For the text-containing cell, return its midpoint in [X, Y] coordinate format. 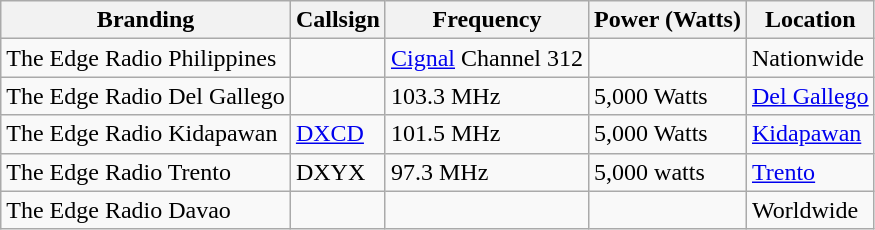
DXYX [338, 172]
The Edge Radio Philippines [146, 58]
Trento [810, 172]
Power (Watts) [668, 20]
DXCD [338, 134]
Frequency [486, 20]
101.5 MHz [486, 134]
Del Gallego [810, 96]
Nationwide [810, 58]
103.3 MHz [486, 96]
The Edge Radio Davao [146, 210]
The Edge Radio Kidapawan [146, 134]
Branding [146, 20]
5,000 watts [668, 172]
Worldwide [810, 210]
97.3 MHz [486, 172]
Cignal Channel 312 [486, 58]
Kidapawan [810, 134]
Callsign [338, 20]
The Edge Radio Trento [146, 172]
Location [810, 20]
The Edge Radio Del Gallego [146, 96]
